For the text-containing cell, return its midpoint in (X, Y) coordinate format. 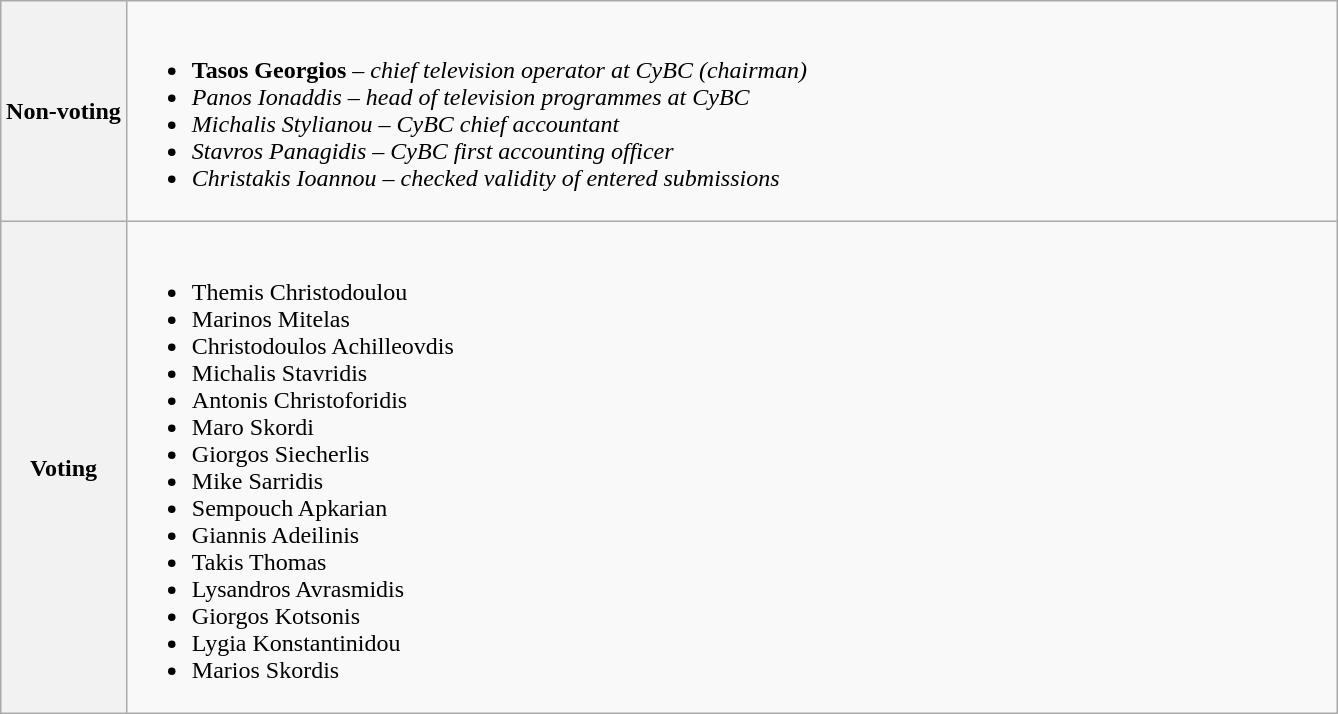
Voting (64, 468)
Non-voting (64, 112)
